From the cell containing the given text, extract its center point as (x, y) coordinate. 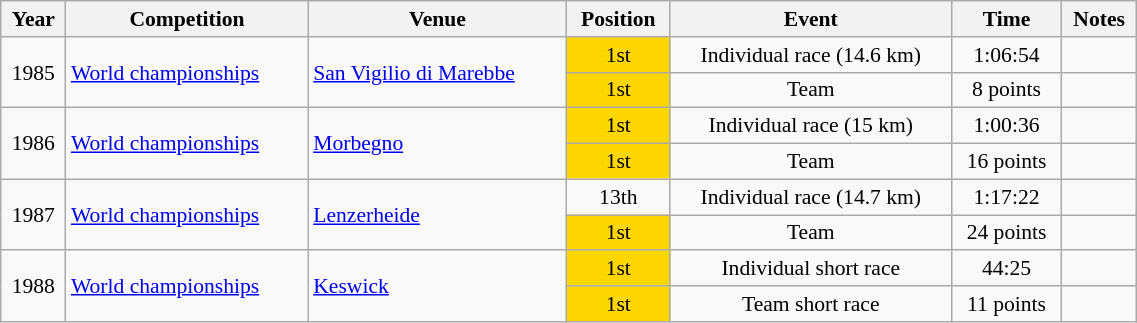
Keswick (438, 286)
Notes (1098, 19)
1:17:22 (1007, 197)
Competition (187, 19)
Individual race (15 km) (811, 126)
1988 (34, 286)
Position (618, 19)
Individual short race (811, 269)
11 points (1007, 304)
13th (618, 197)
San Vigilio di Marebbe (438, 72)
1985 (34, 72)
Morbegno (438, 144)
1986 (34, 144)
8 points (1007, 90)
1:00:36 (1007, 126)
Team short race (811, 304)
Venue (438, 19)
Event (811, 19)
16 points (1007, 162)
44:25 (1007, 269)
24 points (1007, 233)
1:06:54 (1007, 55)
Year (34, 19)
Lenzerheide (438, 214)
Individual race (14.7 km) (811, 197)
Time (1007, 19)
Individual race (14.6 km) (811, 55)
1987 (34, 214)
